For the text-containing cell, return its midpoint in [x, y] coordinate format. 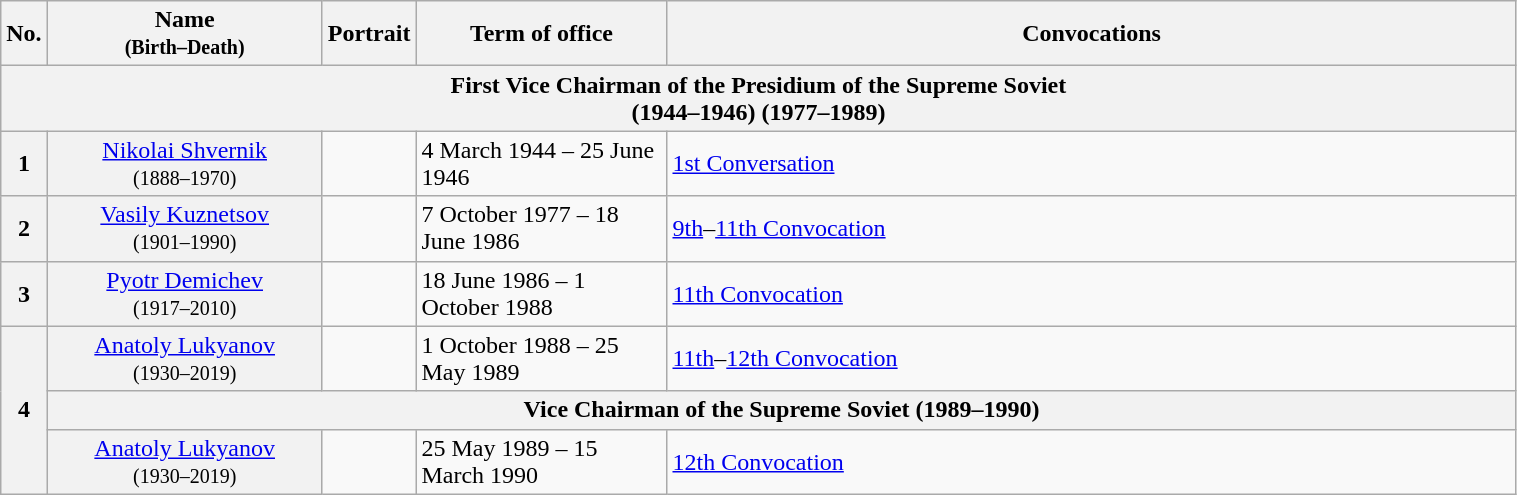
4 March 1944 – 25 June 1946 [542, 164]
Name(Birth–Death) [184, 34]
25 May 1989 – 15 March 1990 [542, 462]
Portrait [369, 34]
1 [24, 164]
No. [24, 34]
11th–12th Convocation [1092, 358]
1 October 1988 – 25 May 1989 [542, 358]
Nikolai Shvernik(1888–1970) [184, 164]
Vice Chairman of the Supreme Soviet (1989–1990) [782, 410]
7 October 1977 – 18 June 1986 [542, 228]
9th–11th Convocation [1092, 228]
11th Convocation [1092, 294]
18 June 1986 – 1 October 1988 [542, 294]
Vasily Kuznetsov(1901–1990) [184, 228]
4 [24, 410]
Term of office [542, 34]
12th Convocation [1092, 462]
1st Conversation [1092, 164]
2 [24, 228]
Pyotr Demichev(1917–2010) [184, 294]
3 [24, 294]
Convocations [1092, 34]
First Vice Chairman of the Presidium of the Supreme Soviet(1944–1946) (1977–1989) [758, 98]
